For the text-containing cell, return its midpoint in (X, Y) coordinate format. 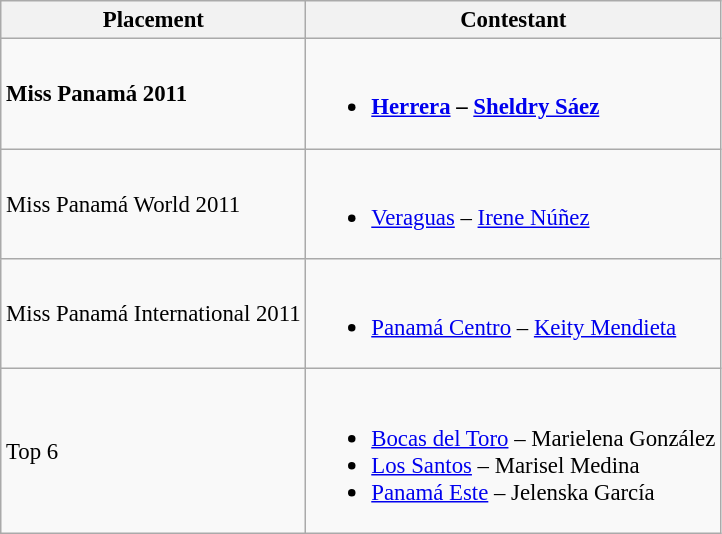
Miss Panamá World 2011 (154, 204)
Placement (154, 20)
Top 6 (154, 451)
Bocas del Toro – Marielena GonzálezLos Santos – Marisel MedinaPanamá Este – Jelenska García (514, 451)
Herrera – Sheldry Sáez (514, 94)
Contestant (514, 20)
Panamá Centro – Keity Mendieta (514, 314)
Veraguas – Irene Núñez (514, 204)
Miss Panamá 2011 (154, 94)
Miss Panamá International 2011 (154, 314)
